Identify which cell holds the provided text, then report its [x, y] central coordinate. 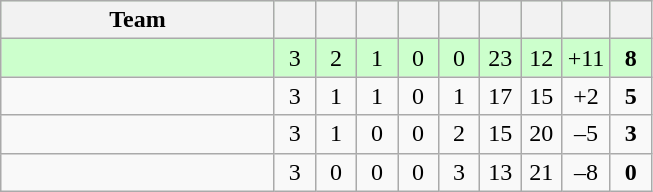
23 [500, 58]
–5 [586, 134]
8 [630, 58]
+11 [586, 58]
5 [630, 96]
20 [542, 134]
12 [542, 58]
21 [542, 172]
–8 [586, 172]
13 [500, 172]
17 [500, 96]
Team [138, 20]
+2 [586, 96]
